Return the [X, Y] coordinate for the center point of the cell that contains the specified text.  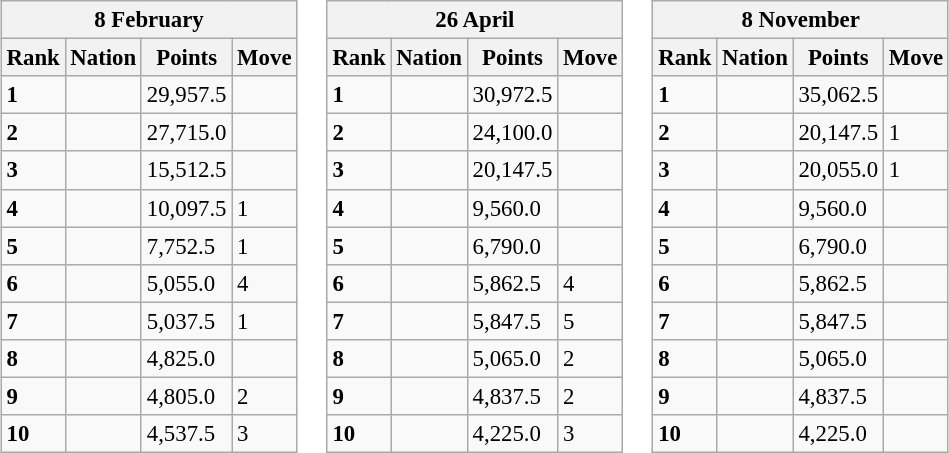
4,805.0 [186, 396]
8 February [149, 20]
20,055.0 [838, 170]
26 April [475, 20]
4,537.5 [186, 434]
29,957.5 [186, 95]
27,715.0 [186, 133]
4,825.0 [186, 358]
10,097.5 [186, 208]
5,055.0 [186, 283]
7,752.5 [186, 246]
35,062.5 [838, 95]
30,972.5 [512, 95]
5,037.5 [186, 321]
24,100.0 [512, 133]
8 November [801, 20]
15,512.5 [186, 170]
